Scan for the cell matching the given text and deliver its [X, Y] coordinate at center. 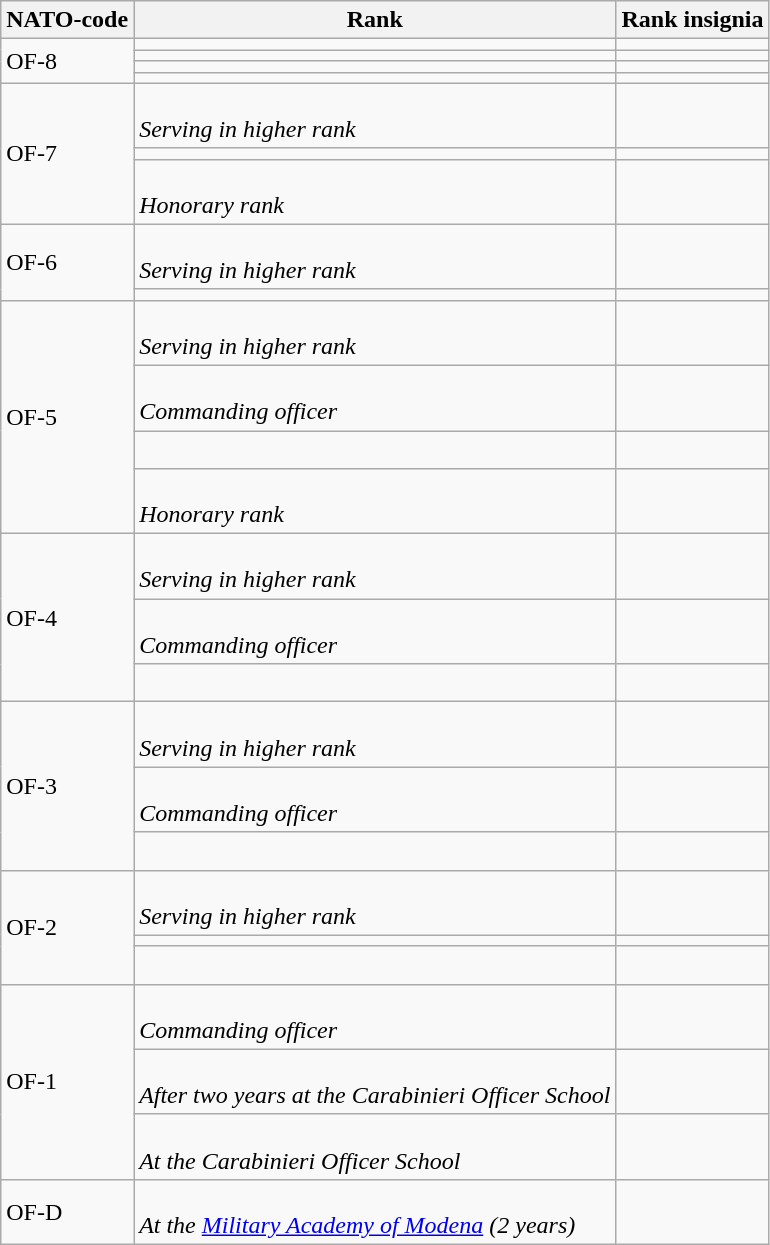
OF-1 [68, 1082]
OF-5 [68, 416]
OF-4 [68, 618]
Rank insignia [692, 20]
OF-7 [68, 154]
OF-3 [68, 786]
OF-8 [68, 61]
Rank [375, 20]
At the Military Academy of Modena (2 years) [375, 1212]
NATO-code [68, 20]
At the Carabinieri Officer School [375, 1146]
After two years at the Carabinieri Officer School [375, 1082]
OF-6 [68, 262]
OF-D [68, 1212]
OF-2 [68, 927]
